Pinpoint the cell where the given text exists, returning its [X, Y] midpoint coordinate. 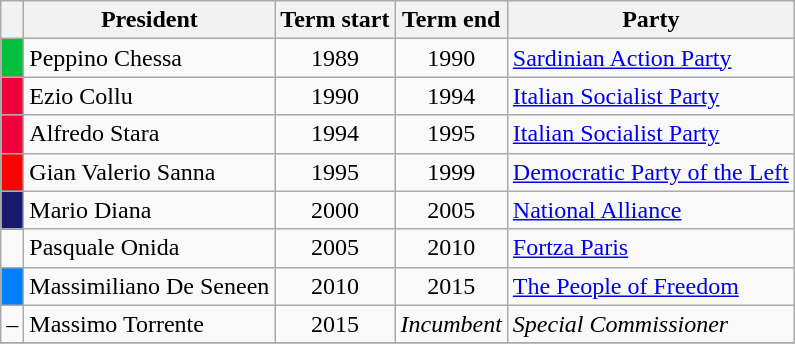
1989 [335, 58]
Term start [335, 20]
Special Commissioner [650, 324]
Democratic Party of the Left [650, 172]
Incumbent [451, 324]
1999 [451, 172]
The People of Freedom [650, 286]
Massimiliano De Seneen [150, 286]
Term end [451, 20]
Sardinian Action Party [650, 58]
Pasquale Onida [150, 248]
Gian Valerio Sanna [150, 172]
Peppino Chessa [150, 58]
Ezio Collu [150, 96]
Mario Diana [150, 210]
Fortza Paris [650, 248]
2000 [335, 210]
– [12, 324]
National Alliance [650, 210]
President [150, 20]
Alfredo Stara [150, 134]
Party [650, 20]
Massimo Torrente [150, 324]
